Return (x, y) of the center of cell containing provided text 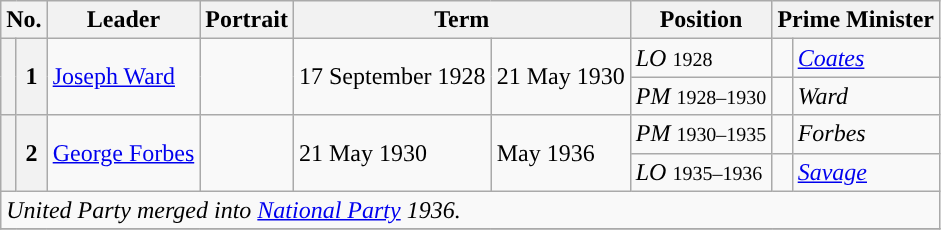
2 (32, 153)
Ward (866, 96)
LO 1935–1936 (701, 172)
May 1936 (560, 153)
17 September 1928 (392, 77)
Position (701, 20)
LO 1928 (701, 58)
PM 1928–1930 (701, 96)
1 (32, 77)
No. (24, 20)
Savage (866, 172)
Leader (124, 20)
PM 1930–1935 (701, 134)
Term (462, 20)
United Party merged into National Party 1936. (470, 210)
Coates (866, 58)
George Forbes (124, 153)
Prime Minister (856, 20)
Portrait (247, 20)
Forbes (866, 134)
Joseph Ward (124, 77)
